Capture the cell that displays the provided text and extract its [x, y] central coordinate. 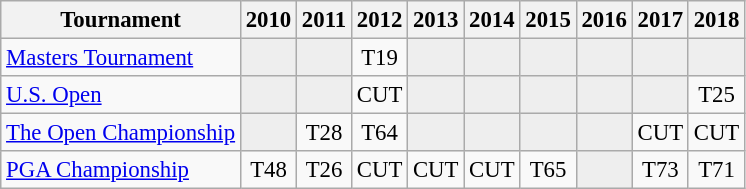
2012 [379, 20]
T28 [324, 133]
Tournament [121, 20]
T65 [548, 170]
2010 [268, 20]
2016 [604, 20]
T26 [324, 170]
T73 [660, 170]
T48 [268, 170]
T64 [379, 133]
The Open Championship [121, 133]
Masters Tournament [121, 58]
2013 [436, 20]
2018 [716, 20]
T71 [716, 170]
2015 [548, 20]
T19 [379, 58]
2017 [660, 20]
PGA Championship [121, 170]
U.S. Open [121, 95]
T25 [716, 95]
2014 [492, 20]
2011 [324, 20]
